Scan for the cell matching the given text and deliver its (x, y) coordinate at center. 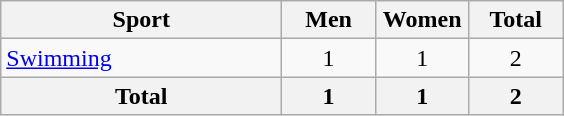
Sport (142, 20)
Swimming (142, 58)
Men (329, 20)
Women (422, 20)
